Return (X, Y) of the center of cell containing provided text 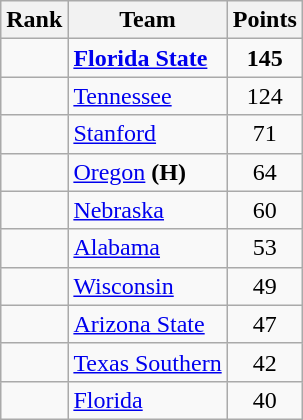
Wisconsin (148, 286)
Florida State (148, 58)
145 (264, 58)
47 (264, 324)
60 (264, 210)
53 (264, 248)
Oregon (H) (148, 172)
Team (148, 20)
Texas Southern (148, 362)
71 (264, 134)
Tennessee (148, 96)
Arizona State (148, 324)
Nebraska (148, 210)
Rank (34, 20)
40 (264, 400)
Points (264, 20)
64 (264, 172)
124 (264, 96)
Florida (148, 400)
Stanford (148, 134)
42 (264, 362)
49 (264, 286)
Alabama (148, 248)
